Find where the given text appears and provide that cell's center as [x, y] coordinate. 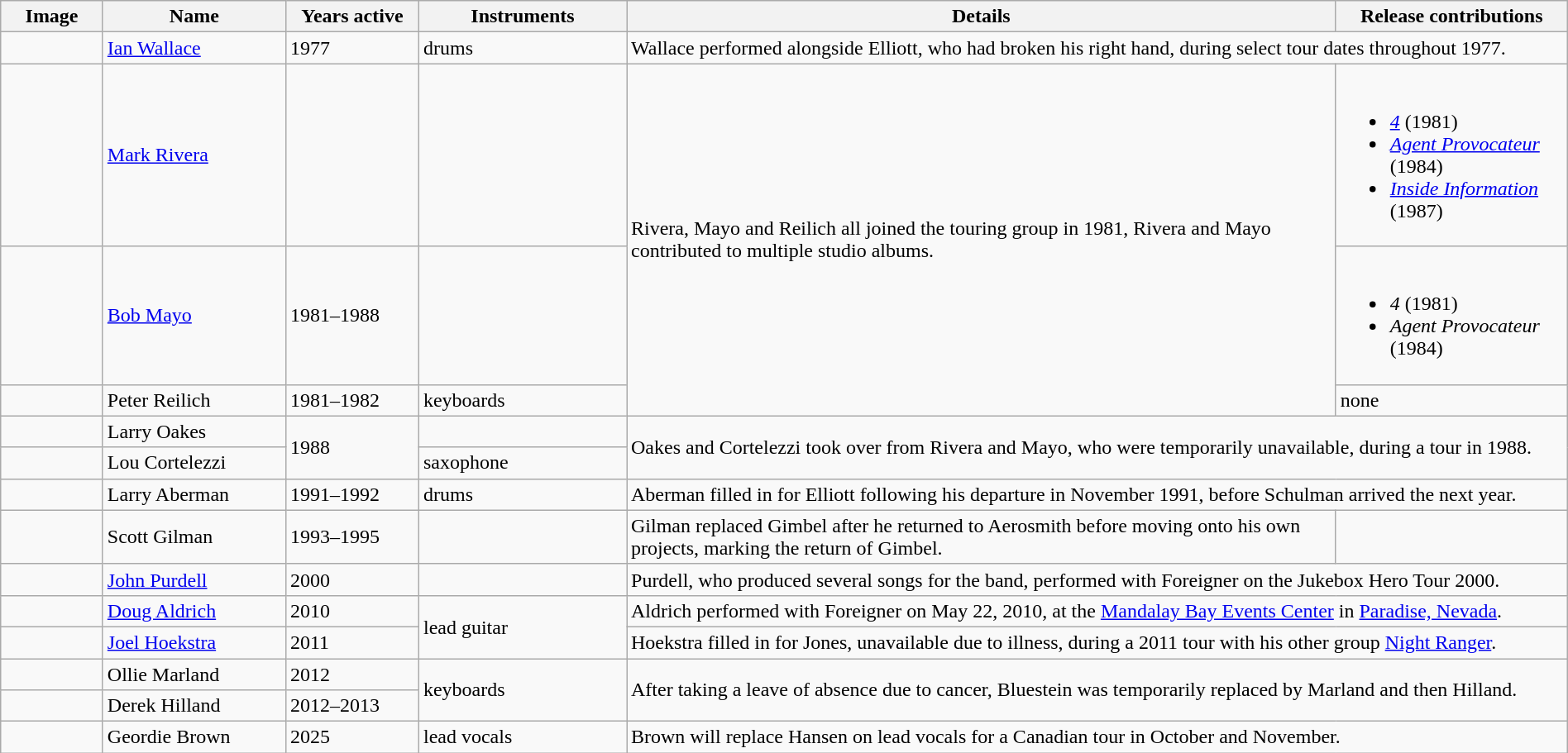
1993–1995 [352, 537]
lead vocals [523, 737]
After taking a leave of absence due to cancer, Bluestein was temporarily replaced by Marland and then Hilland. [1097, 689]
Image [52, 17]
Joel Hoekstra [194, 642]
Peter Reilich [194, 400]
Larry Oakes [194, 431]
Lou Cortelezzi [194, 463]
Aberman filled in for Elliott following his departure in November 1991, before Schulman arrived the next year. [1097, 494]
Aldrich performed with Foreigner on May 22, 2010, at the Mandalay Bay Events Center in Paradise, Nevada. [1097, 611]
Rivera, Mayo and Reilich all joined the touring group in 1981, Rivera and Mayo contributed to multiple studio albums. [982, 240]
Purdell, who produced several songs for the band, performed with Foreigner on the Jukebox Hero Tour 2000. [1097, 579]
Years active [352, 17]
Bob Mayo [194, 316]
1981–1988 [352, 316]
Ollie Marland [194, 674]
Gilman replaced Gimbel after he returned to Aerosmith before moving onto his own projects, marking the return of Gimbel. [982, 537]
1991–1992 [352, 494]
Brown will replace Hansen on lead vocals for a Canadian tour in October and November. [1097, 737]
1981–1982 [352, 400]
4 (1981)Agent Provocateur (1984)Inside Information (1987) [1451, 155]
Name [194, 17]
2011 [352, 642]
4 (1981)Agent Provocateur (1984) [1451, 316]
2012–2013 [352, 706]
Larry Aberman [194, 494]
2012 [352, 674]
1977 [352, 48]
Mark Rivera [194, 155]
Wallace performed alongside Elliott, who had broken his right hand, during select tour dates throughout 1977. [1097, 48]
lead guitar [523, 627]
John Purdell [194, 579]
Release contributions [1451, 17]
2010 [352, 611]
Derek Hilland [194, 706]
Instruments [523, 17]
Oakes and Cortelezzi took over from Rivera and Mayo, who were temporarily unavailable, during a tour in 1988. [1097, 447]
2000 [352, 579]
none [1451, 400]
saxophone [523, 463]
1988 [352, 447]
Geordie Brown [194, 737]
Ian Wallace [194, 48]
Hoekstra filled in for Jones, unavailable due to illness, during a 2011 tour with his other group Night Ranger. [1097, 642]
Details [982, 17]
2025 [352, 737]
Scott Gilman [194, 537]
Doug Aldrich [194, 611]
